From the cell containing the given text, extract its center point as (X, Y) coordinate. 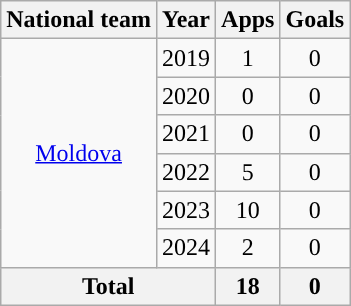
2023 (186, 210)
2020 (186, 96)
2022 (186, 172)
Goals (315, 20)
2024 (186, 248)
Year (186, 20)
Total (108, 286)
National team (79, 20)
10 (248, 210)
Apps (248, 20)
2 (248, 248)
1 (248, 58)
2019 (186, 58)
18 (248, 286)
5 (248, 172)
Moldova (79, 153)
2021 (186, 134)
